Provide the (X, Y) coordinate of the cell's center where the given text is located.  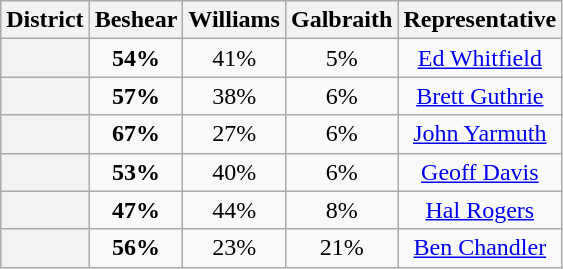
Ben Chandler (480, 248)
8% (341, 210)
56% (136, 248)
41% (234, 58)
40% (234, 172)
23% (234, 248)
Brett Guthrie (480, 96)
21% (341, 248)
District (45, 20)
Beshear (136, 20)
Galbraith (341, 20)
53% (136, 172)
27% (234, 134)
Ed Whitfield (480, 58)
57% (136, 96)
Hal Rogers (480, 210)
44% (234, 210)
Geoff Davis (480, 172)
Williams (234, 20)
Representative (480, 20)
John Yarmuth (480, 134)
38% (234, 96)
67% (136, 134)
54% (136, 58)
47% (136, 210)
5% (341, 58)
